Extract the [x, y] coordinate from the center of the cell holding the provided text.  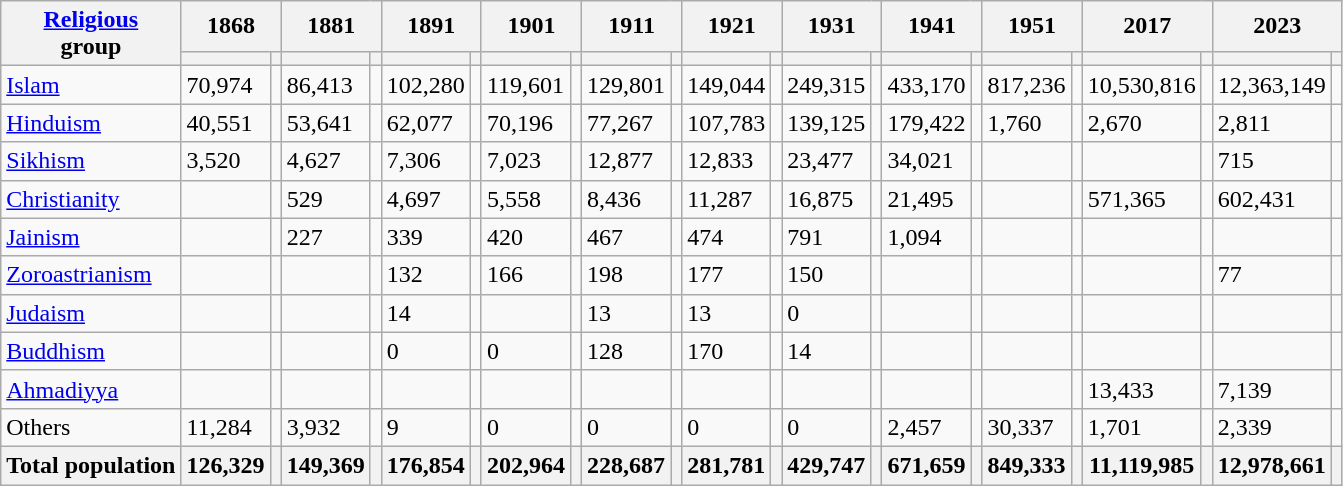
420 [526, 237]
12,978,661 [1272, 465]
23,477 [826, 161]
1868 [231, 26]
166 [526, 275]
8,436 [626, 199]
Jainism [91, 237]
177 [726, 275]
849,333 [1026, 465]
339 [426, 237]
1891 [431, 26]
791 [826, 237]
4,697 [426, 199]
107,783 [726, 123]
21,495 [926, 199]
128 [626, 351]
30,337 [1026, 427]
474 [726, 237]
129,801 [626, 85]
3,520 [226, 161]
2,457 [926, 427]
12,363,149 [1272, 85]
126,329 [226, 465]
467 [626, 237]
12,877 [626, 161]
1931 [832, 26]
817,236 [1026, 85]
7,306 [426, 161]
5,558 [526, 199]
1921 [732, 26]
2,339 [1272, 427]
179,422 [926, 123]
249,315 [826, 85]
227 [326, 237]
202,964 [526, 465]
571,365 [1142, 199]
529 [326, 199]
70,196 [526, 123]
Judaism [91, 313]
11,119,985 [1142, 465]
Buddhism [91, 351]
1881 [331, 26]
150 [826, 275]
70,974 [226, 85]
715 [1272, 161]
149,369 [326, 465]
10,530,816 [1142, 85]
Christianity [91, 199]
Sikhism [91, 161]
Islam [91, 85]
3,932 [326, 427]
2017 [1147, 26]
139,125 [826, 123]
2023 [1277, 26]
671,659 [926, 465]
Religiousgroup [91, 34]
7,139 [1272, 389]
2,811 [1272, 123]
11,284 [226, 427]
Zoroastrianism [91, 275]
602,431 [1272, 199]
102,280 [426, 85]
1911 [632, 26]
7,023 [526, 161]
12,833 [726, 161]
1951 [1032, 26]
281,781 [726, 465]
Ahmadiyya [91, 389]
1901 [531, 26]
433,170 [926, 85]
13,433 [1142, 389]
40,551 [226, 123]
9 [426, 427]
2,670 [1142, 123]
77 [1272, 275]
1,094 [926, 237]
Total population [91, 465]
4,627 [326, 161]
119,601 [526, 85]
1,760 [1026, 123]
11,287 [726, 199]
77,267 [626, 123]
176,854 [426, 465]
149,044 [726, 85]
34,021 [926, 161]
1941 [932, 26]
Others [91, 427]
16,875 [826, 199]
429,747 [826, 465]
62,077 [426, 123]
1,701 [1142, 427]
170 [726, 351]
Hinduism [91, 123]
228,687 [626, 465]
53,641 [326, 123]
198 [626, 275]
86,413 [326, 85]
132 [426, 275]
